Return [x, y] of the center of cell containing provided text 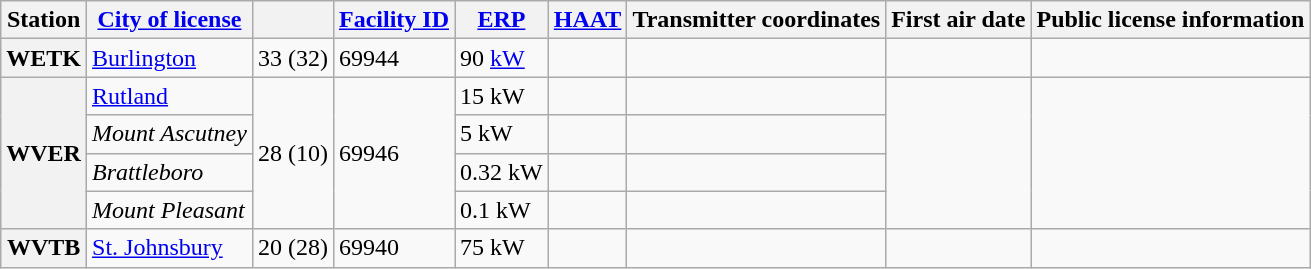
Station [44, 20]
0.1 kW [502, 210]
First air date [958, 20]
Facility ID [394, 20]
28 (10) [292, 153]
69940 [394, 248]
WETK [44, 58]
Rutland [170, 96]
15 kW [502, 96]
5 kW [502, 134]
Mount Pleasant [170, 210]
ERP [502, 20]
69944 [394, 58]
20 (28) [292, 248]
WVTB [44, 248]
Public license information [1170, 20]
90 kW [502, 58]
Burlington [170, 58]
HAAT [588, 20]
Transmitter coordinates [756, 20]
33 (32) [292, 58]
Mount Ascutney [170, 134]
0.32 kW [502, 172]
69946 [394, 153]
WVER [44, 153]
75 kW [502, 248]
Brattleboro [170, 172]
St. Johnsbury [170, 248]
City of license [170, 20]
